Output the (x, y) coordinate of the center of the cell containing the given text.  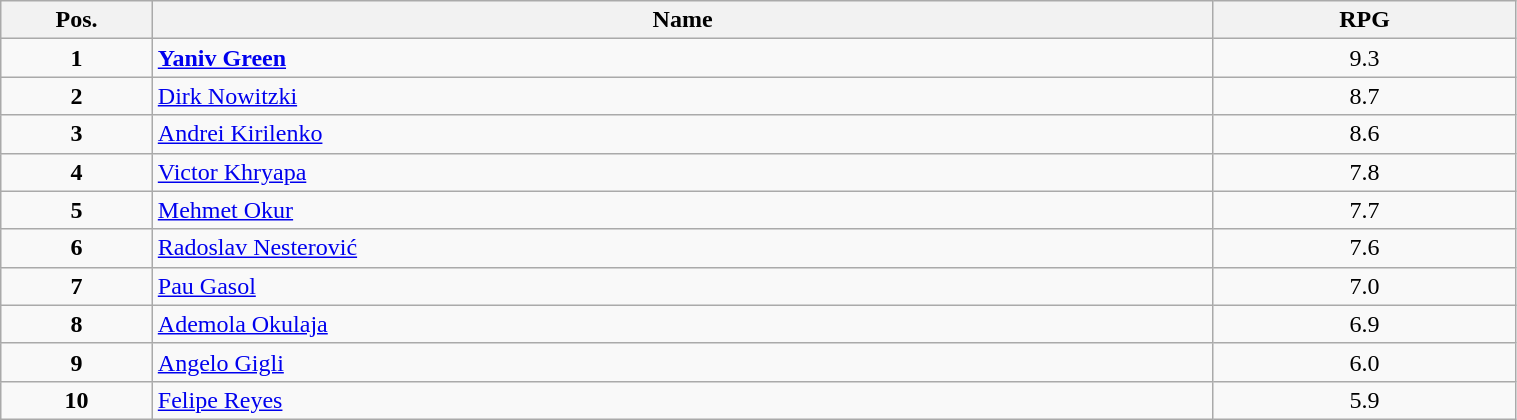
7.7 (1364, 210)
9 (77, 362)
7.6 (1364, 248)
1 (77, 58)
6 (77, 248)
2 (77, 96)
8 (77, 324)
8.6 (1364, 134)
10 (77, 400)
8.7 (1364, 96)
7 (77, 286)
Dirk Nowitzki (682, 96)
Pau Gasol (682, 286)
Andrei Kirilenko (682, 134)
Pos. (77, 20)
Mehmet Okur (682, 210)
Radoslav Nesterović (682, 248)
7.0 (1364, 286)
Ademola Okulaja (682, 324)
9.3 (1364, 58)
3 (77, 134)
5 (77, 210)
7.8 (1364, 172)
4 (77, 172)
Angelo Gigli (682, 362)
Felipe Reyes (682, 400)
6.0 (1364, 362)
6.9 (1364, 324)
Yaniv Green (682, 58)
Name (682, 20)
RPG (1364, 20)
5.9 (1364, 400)
Victor Khryapa (682, 172)
